Identify which cell holds the provided text, then report its (x, y) central coordinate. 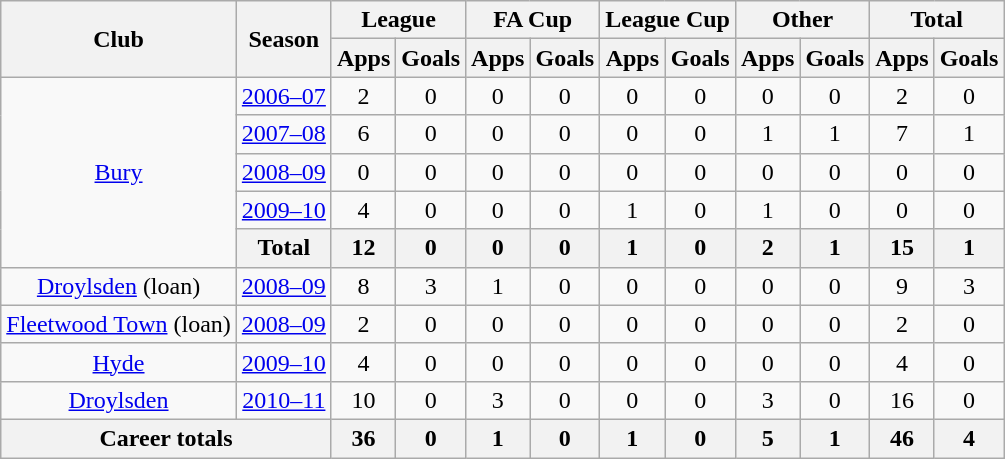
8 (363, 286)
5 (767, 438)
League Cup (668, 20)
Droylsden (119, 400)
2010–11 (284, 400)
Club (119, 39)
Droylsden (loan) (119, 286)
16 (902, 400)
6 (363, 134)
46 (902, 438)
Career totals (166, 438)
36 (363, 438)
7 (902, 134)
Hyde (119, 362)
2007–08 (284, 134)
FA Cup (533, 20)
League (398, 20)
Season (284, 39)
15 (902, 248)
12 (363, 248)
10 (363, 400)
2006–07 (284, 96)
9 (902, 286)
Fleetwood Town (loan) (119, 324)
Other (802, 20)
Bury (119, 172)
